Determine the [X, Y] coordinate at the center of the cell enclosing the given text.  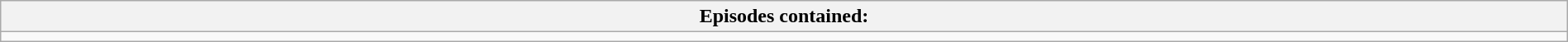
Episodes contained: [784, 16]
